Scan for the cell matching the given text and deliver its [x, y] coordinate at center. 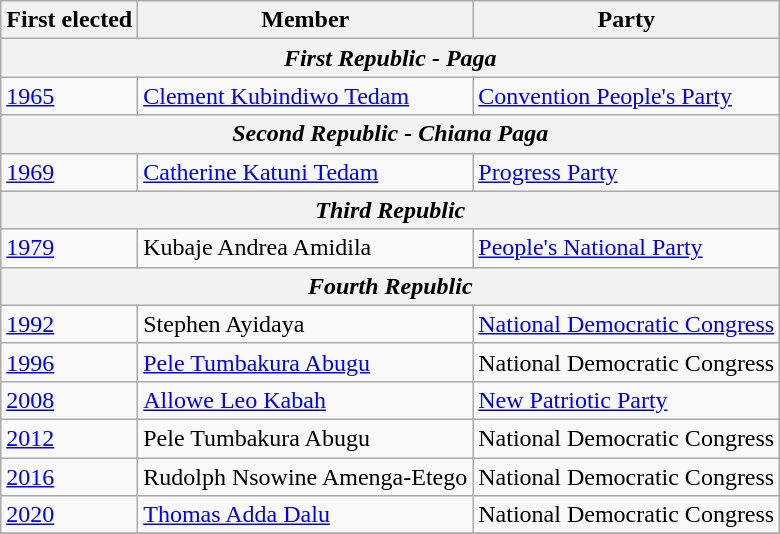
Thomas Adda Dalu [306, 515]
2020 [70, 515]
Second Republic - Chiana Paga [390, 134]
Clement Kubindiwo Tedam [306, 96]
Party [626, 20]
1992 [70, 324]
1965 [70, 96]
First elected [70, 20]
Rudolph Nsowine Amenga-Etego [306, 477]
Catherine Katuni Tedam [306, 172]
2012 [70, 438]
Stephen Ayidaya [306, 324]
1979 [70, 248]
Third Republic [390, 210]
2008 [70, 400]
2016 [70, 477]
People's National Party [626, 248]
Kubaje Andrea Amidila [306, 248]
New Patriotic Party [626, 400]
Member [306, 20]
First Republic - Paga [390, 58]
1969 [70, 172]
Allowe Leo Kabah [306, 400]
Progress Party [626, 172]
Convention People's Party [626, 96]
Fourth Republic [390, 286]
1996 [70, 362]
